Pinpoint the cell where the given text exists, returning its [X, Y] midpoint coordinate. 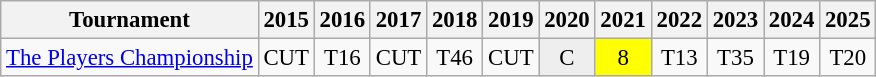
T46 [455, 58]
2021 [623, 20]
T13 [679, 58]
2019 [511, 20]
T19 [792, 58]
2023 [735, 20]
2017 [398, 20]
2020 [567, 20]
2018 [455, 20]
2024 [792, 20]
C [567, 58]
2025 [848, 20]
8 [623, 58]
The Players Championship [130, 58]
T35 [735, 58]
2022 [679, 20]
2016 [342, 20]
2015 [286, 20]
T20 [848, 58]
Tournament [130, 20]
T16 [342, 58]
